From the cell containing the given text, extract its center point as (X, Y) coordinate. 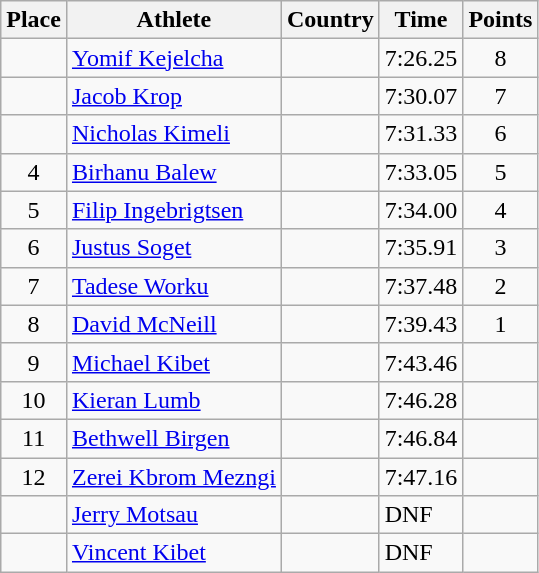
Yomif Kejelcha (174, 58)
7:26.25 (421, 58)
7:33.05 (421, 172)
Justus Soget (174, 248)
Time (421, 20)
10 (34, 400)
7:30.07 (421, 96)
2 (500, 286)
Place (34, 20)
7:31.33 (421, 134)
Bethwell Birgen (174, 438)
Tadese Worku (174, 286)
Birhanu Balew (174, 172)
9 (34, 362)
Kieran Lumb (174, 400)
Athlete (174, 20)
7:35.91 (421, 248)
David McNeill (174, 324)
7:37.48 (421, 286)
Points (500, 20)
7:46.28 (421, 400)
Filip Ingebrigtsen (174, 210)
12 (34, 477)
Jerry Motsau (174, 515)
Jacob Krop (174, 96)
1 (500, 324)
7:39.43 (421, 324)
7:43.46 (421, 362)
Michael Kibet (174, 362)
7:34.00 (421, 210)
7:47.16 (421, 477)
7:46.84 (421, 438)
Country (330, 20)
Vincent Kibet (174, 553)
Zerei Kbrom Mezngi (174, 477)
3 (500, 248)
11 (34, 438)
Nicholas Kimeli (174, 134)
